Search for the cell housing the specified text and yield its [X, Y] center coordinate. 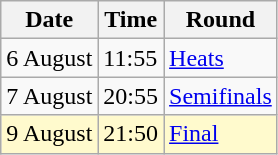
6 August [50, 58]
Date [50, 20]
7 August [50, 96]
9 August [50, 134]
21:50 [131, 134]
Round [221, 20]
Time [131, 20]
20:55 [131, 96]
Heats [221, 58]
Final [221, 134]
Semifinals [221, 96]
11:55 [131, 58]
